Return (x, y) of the center of cell containing provided text 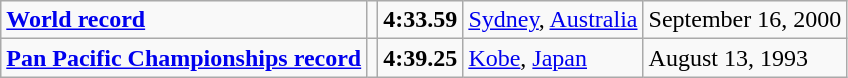
Pan Pacific Championships record (184, 58)
4:33.59 (420, 20)
September 16, 2000 (745, 20)
World record (184, 20)
Sydney, Australia (553, 20)
4:39.25 (420, 58)
August 13, 1993 (745, 58)
Kobe, Japan (553, 58)
